Detect which cell encompasses the target text, then output its [X, Y] center coordinate. 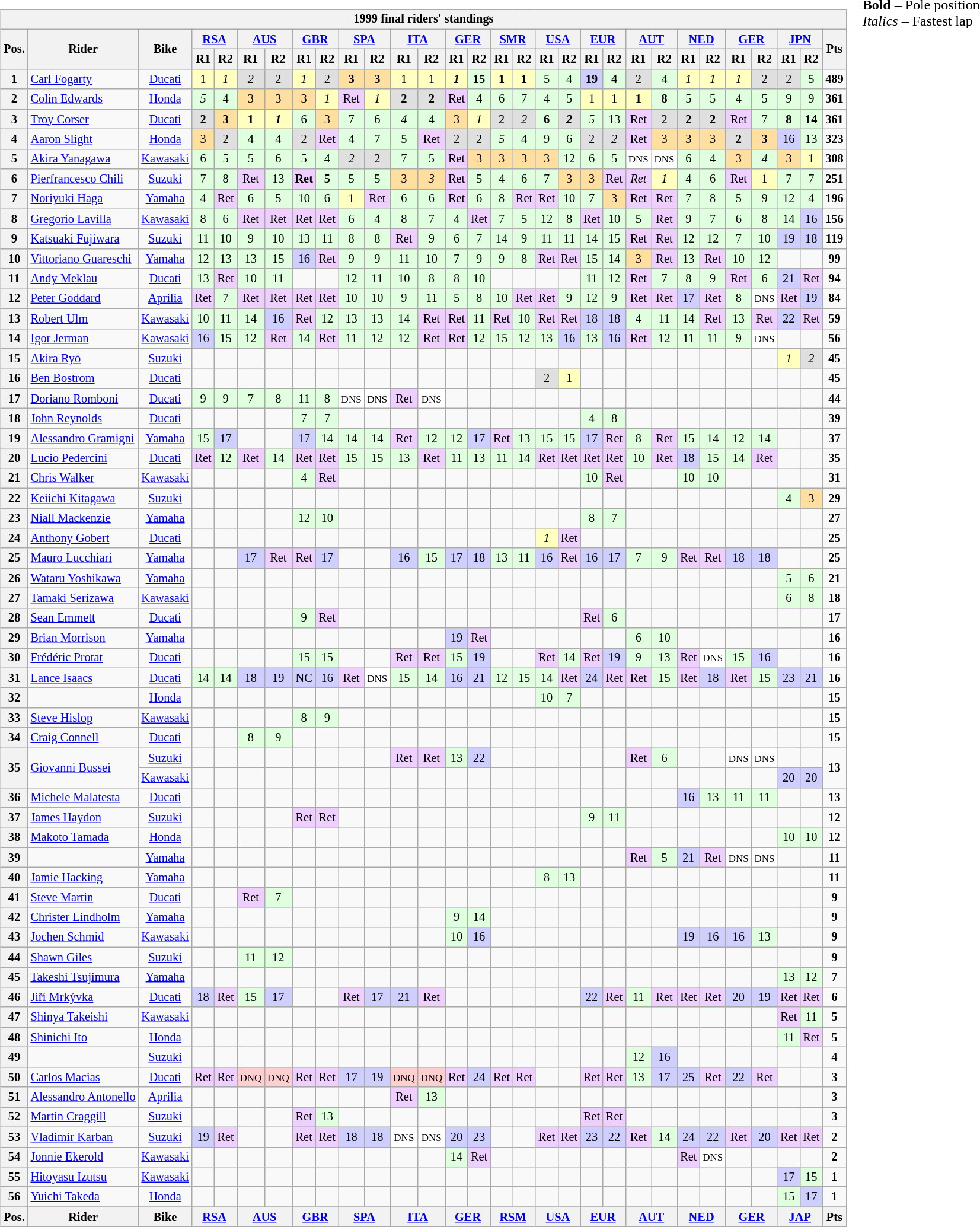
26 [14, 578]
Michele Malatesta [83, 798]
Martin Craggill [83, 1117]
Lance Isaacs [83, 678]
Wataru Yoshikawa [83, 578]
Akira Ryō [83, 359]
Makoto Tamada [83, 838]
Noriyuki Haga [83, 199]
RSM [513, 1217]
84 [834, 299]
Takeshi Tsujimura [83, 977]
JPN [800, 39]
Carl Fogarty [83, 79]
Vittoriano Guareschi [83, 259]
Sean Emmett [83, 618]
Igor Jerman [83, 339]
30 [14, 658]
34 [14, 738]
Ben Bostrom [83, 378]
Christer Lindholm [83, 917]
489 [834, 79]
Mauro Lucchiari [83, 558]
46 [14, 997]
Troy Corser [83, 119]
Jochen Schmid [83, 938]
Colin Edwards [83, 99]
JAP [800, 1217]
48 [14, 1037]
Vladimír Karban [83, 1137]
38 [14, 838]
John Reynolds [83, 419]
323 [834, 139]
Lucio Pedercini [83, 458]
Robert Ulm [83, 318]
Chris Walker [83, 479]
Alessandro Gramigni [83, 438]
SMR [513, 39]
Hitoyasu Izutsu [83, 1177]
54 [14, 1157]
Peter Goddard [83, 299]
James Haydon [83, 818]
NC [304, 678]
33 [14, 718]
40 [14, 878]
Frédéric Protat [83, 658]
251 [834, 179]
Akira Yanagawa [83, 159]
59 [834, 318]
Craig Connell [83, 738]
94 [834, 279]
28 [14, 618]
99 [834, 259]
Anthony Gobert [83, 538]
53 [14, 1137]
308 [834, 159]
Shinya Takeishi [83, 1017]
1999 final riders' standings [423, 20]
Doriano Romboni [83, 399]
119 [834, 239]
Keiichi Kitagawa [83, 498]
52 [14, 1117]
Gregorio Lavilla [83, 219]
47 [14, 1017]
Shinichi Ito [83, 1037]
Andy Meklau [83, 279]
196 [834, 199]
50 [14, 1077]
41 [14, 898]
Carlos Macias [83, 1077]
Jamie Hacking [83, 878]
Jiří Mrkývka [83, 997]
Pierfrancesco Chili [83, 179]
Alessandro Antonello [83, 1097]
43 [14, 938]
Brian Morrison [83, 638]
Yuichi Takeda [83, 1197]
36 [14, 798]
Niall Mackenzie [83, 518]
51 [14, 1097]
55 [14, 1177]
Giovanni Bussei [83, 767]
49 [14, 1057]
156 [834, 219]
Tamaki Serizawa [83, 598]
32 [14, 698]
Katsuaki Fujiwara [83, 239]
Shawn Giles [83, 957]
Aaron Slight [83, 139]
42 [14, 917]
Steve Martin [83, 898]
Steve Hislop [83, 718]
Jonnie Ekerold [83, 1157]
